Find where the given text appears and provide that cell's center as [X, Y] coordinate. 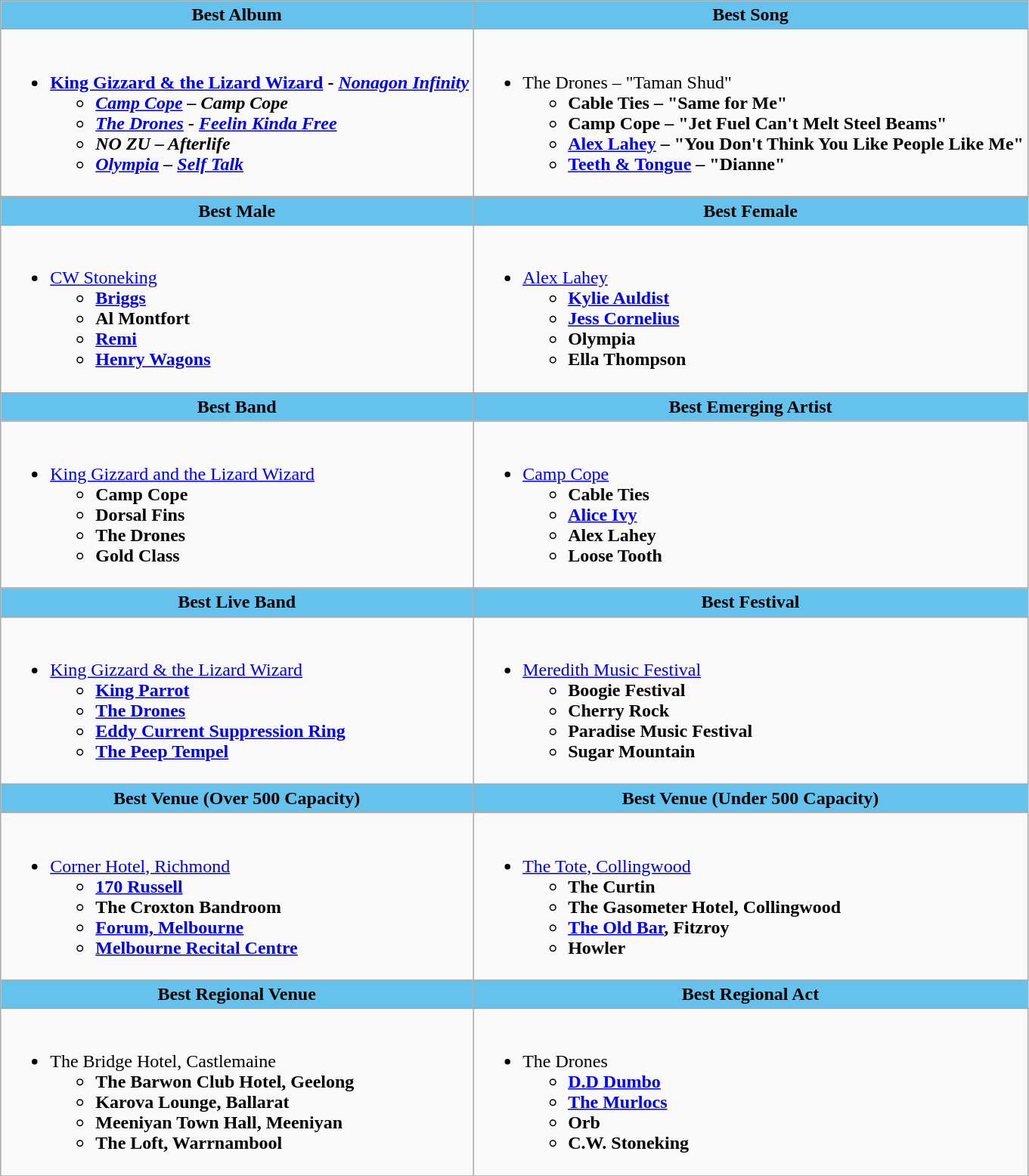
King Gizzard and the Lizard WizardCamp CopeDorsal FinsThe DronesGold Class [237, 505]
The DronesD.D DumboThe MurlocsOrbC.W. Stoneking [751, 1091]
Best Regional Venue [237, 994]
The Bridge Hotel, CastlemaineThe Barwon Club Hotel, GeelongKarova Lounge, BallaratMeeniyan Town Hall, MeeniyanThe Loft, Warrnambool [237, 1091]
Meredith Music FestivalBoogie FestivalCherry RockParadise Music FestivalSugar Mountain [751, 700]
Best Venue (Under 500 Capacity) [751, 798]
Best Regional Act [751, 994]
Camp CopeCable TiesAlice IvyAlex LaheyLoose Tooth [751, 505]
King Gizzard & the Lizard Wizard - Nonagon InfinityCamp Cope – Camp CopeThe Drones - Feelin Kinda FreeNO ZU – AfterlifeOlympia – Self Talk [237, 113]
Best Album [237, 15]
Best Female [751, 211]
CW StonekingBriggsAl MontfortRemiHenry Wagons [237, 308]
Best Band [237, 407]
Best Song [751, 15]
Best Male [237, 211]
Best Festival [751, 602]
King Gizzard & the Lizard WizardKing ParrotThe DronesEddy Current Suppression RingThe Peep Tempel [237, 700]
Best Venue (Over 500 Capacity) [237, 798]
Best Live Band [237, 602]
Corner Hotel, Richmond170 RussellThe Croxton BandroomForum, MelbourneMelbourne Recital Centre [237, 896]
Best Emerging Artist [751, 407]
The Tote, CollingwoodThe CurtinThe Gasometer Hotel, CollingwoodThe Old Bar, FitzroyHowler [751, 896]
Alex LaheyKylie AuldistJess CorneliusOlympiaElla Thompson [751, 308]
